Locate the cell with the specified text and output its [x, y] center coordinate. 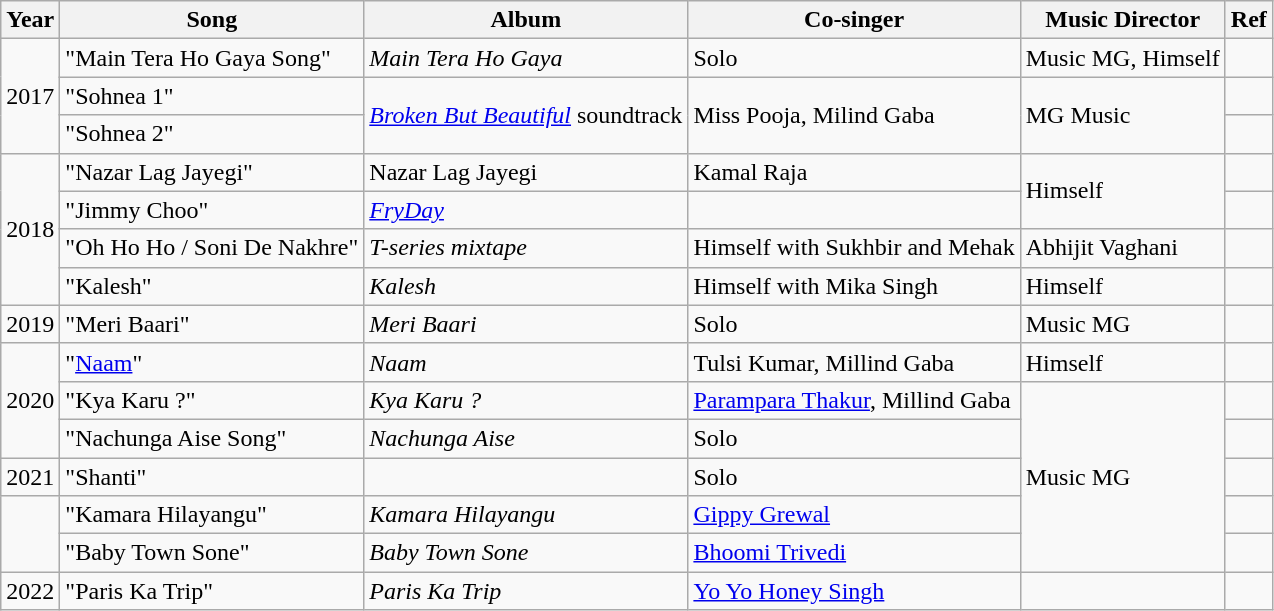
2020 [30, 400]
Broken But Beautiful soundtrack [526, 115]
Himself with Mika Singh [854, 286]
Yo Yo Honey Singh [854, 591]
FryDay [526, 210]
Music Director [1122, 20]
Himself with Sukhbir and Mehak [854, 248]
"Sohnea 1" [212, 96]
Nazar Lag Jayegi [526, 172]
Kamal Raja [854, 172]
2018 [30, 229]
Album [526, 20]
MG Music [1122, 115]
Year [30, 20]
Nachunga Aise [526, 438]
Ref [1248, 20]
"Kalesh" [212, 286]
Music MG, Himself [1122, 58]
Kalesh [526, 286]
"Kamara Hilayangu" [212, 515]
Gippy Grewal [854, 515]
Naam [526, 362]
"Baby Town Sone" [212, 553]
"Meri Baari" [212, 324]
Baby Town Sone [526, 553]
Co-singer [854, 20]
2019 [30, 324]
2021 [30, 477]
2017 [30, 96]
Kya Karu ? [526, 400]
2022 [30, 591]
"Naam" [212, 362]
Main Tera Ho Gaya [526, 58]
Paris Ka Trip [526, 591]
"Shanti" [212, 477]
"Sohnea 2" [212, 134]
"Oh Ho Ho / Soni De Nakhre" [212, 248]
"Main Tera Ho Gaya Song" [212, 58]
Kamara Hilayangu [526, 515]
"Nazar Lag Jayegi" [212, 172]
Parampara Thakur, Millind Gaba [854, 400]
"Kya Karu ?" [212, 400]
Song [212, 20]
Miss Pooja, Milind Gaba [854, 115]
"Nachunga Aise Song" [212, 438]
"Jimmy Choo" [212, 210]
T-series mixtape [526, 248]
Abhijit Vaghani [1122, 248]
Bhoomi Trivedi [854, 553]
Meri Baari [526, 324]
"Paris Ka Trip" [212, 591]
Tulsi Kumar, Millind Gaba [854, 362]
